Find where the given text appears and provide that cell's center as (x, y) coordinate. 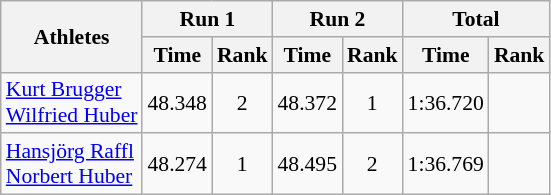
48.495 (308, 164)
Athletes (72, 36)
48.348 (176, 102)
Total (476, 19)
48.372 (308, 102)
Run 1 (207, 19)
1:36.769 (446, 164)
Kurt BruggerWilfried Huber (72, 102)
Run 2 (338, 19)
1:36.720 (446, 102)
48.274 (176, 164)
Hansjörg RafflNorbert Huber (72, 164)
